Return [x, y] of the center of cell containing provided text 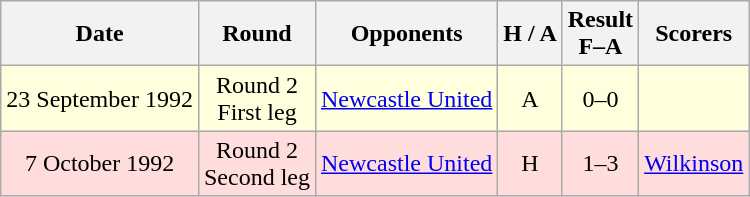
Round 2Second leg [256, 164]
0–0 [600, 98]
H [530, 164]
Round 2First leg [256, 98]
23 September 1992 [100, 98]
H / A [530, 34]
A [530, 98]
7 October 1992 [100, 164]
Round [256, 34]
1–3 [600, 164]
Opponents [406, 34]
Wilkinson [694, 164]
Scorers [694, 34]
Date [100, 34]
ResultF–A [600, 34]
